Locate the cell with the specified text and output its [X, Y] center coordinate. 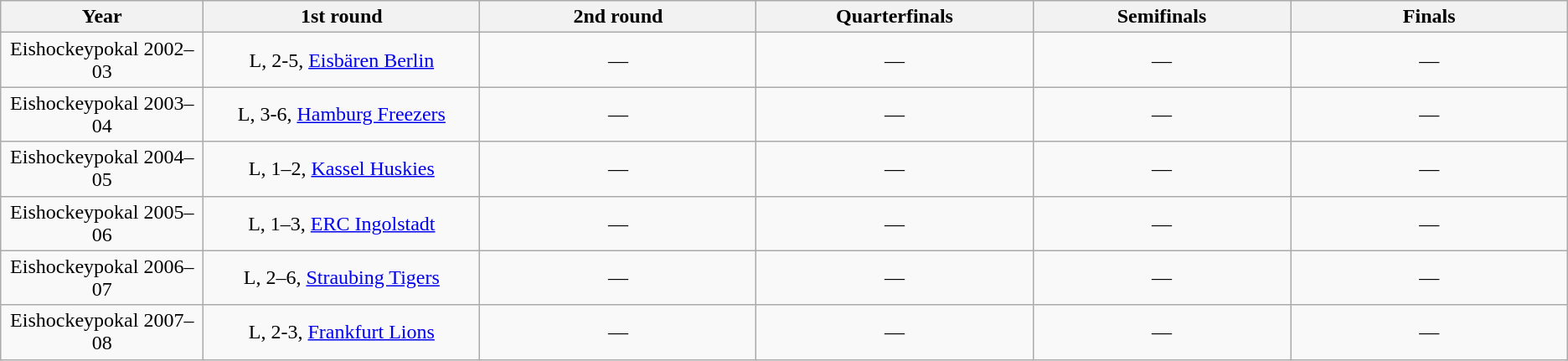
2nd round [618, 17]
L, 1–2, Kassel Huskies [342, 169]
Eishockeypokal 2005–06 [102, 223]
Eishockeypokal 2004–05 [102, 169]
Semifinals [1162, 17]
L, 2–6, Straubing Tigers [342, 278]
L, 1–3, ERC Ingolstadt [342, 223]
L, 2-5, Eisbären Berlin [342, 60]
Eishockeypokal 2002–03 [102, 60]
Year [102, 17]
1st round [342, 17]
Finals [1429, 17]
Eishockeypokal 2007–08 [102, 332]
L, 2-3, Frankfurt Lions [342, 332]
Eishockeypokal 2003–04 [102, 114]
Quarterfinals [895, 17]
Eishockeypokal 2006–07 [102, 278]
L, 3-6, Hamburg Freezers [342, 114]
